Return the (X, Y) coordinate for the center point of the cell that contains the specified text.  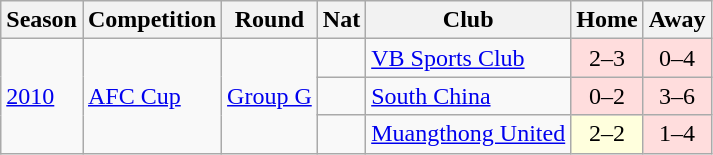
2010 (42, 96)
South China (468, 96)
Season (42, 20)
Away (677, 20)
Club (468, 20)
Home (607, 20)
1–4 (677, 134)
Competition (152, 20)
VB Sports Club (468, 58)
Group G (270, 96)
0–4 (677, 58)
Muangthong United (468, 134)
2–3 (607, 58)
Round (270, 20)
0–2 (607, 96)
Nat (341, 20)
AFC Cup (152, 96)
3–6 (677, 96)
2–2 (607, 134)
